Extract the [x, y] coordinate from the center of the cell holding the provided text.  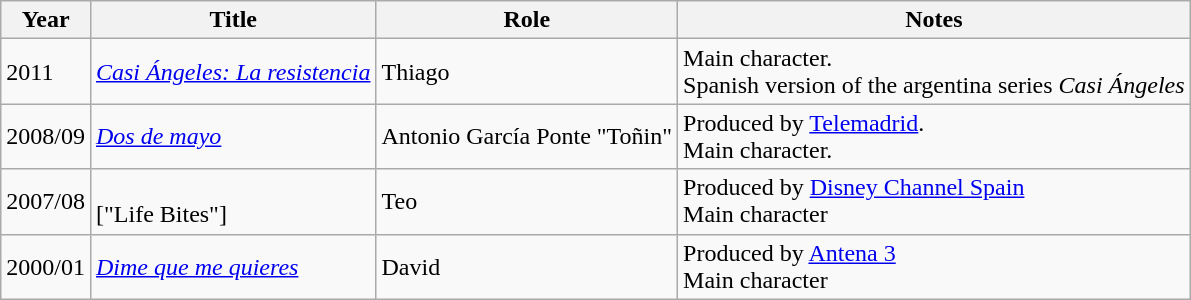
Year [46, 20]
Notes [934, 20]
Main character.Spanish version of the argentina series Casi Ángeles [934, 72]
Produced by Antena 3Main character [934, 266]
Dime que me quieres [232, 266]
["Life Bites"] [232, 202]
David [527, 266]
Title [232, 20]
Produced by Telemadrid.Main character. [934, 136]
Teo [527, 202]
Role [527, 20]
Produced by Disney Channel SpainMain character [934, 202]
Thiago [527, 72]
Antonio García Ponte "Toñin" [527, 136]
Dos de mayo [232, 136]
2007/08 [46, 202]
2008/09 [46, 136]
Casi Ángeles: La resistencia [232, 72]
2011 [46, 72]
2000/01 [46, 266]
